Scan for the cell matching the given text and deliver its [x, y] coordinate at center. 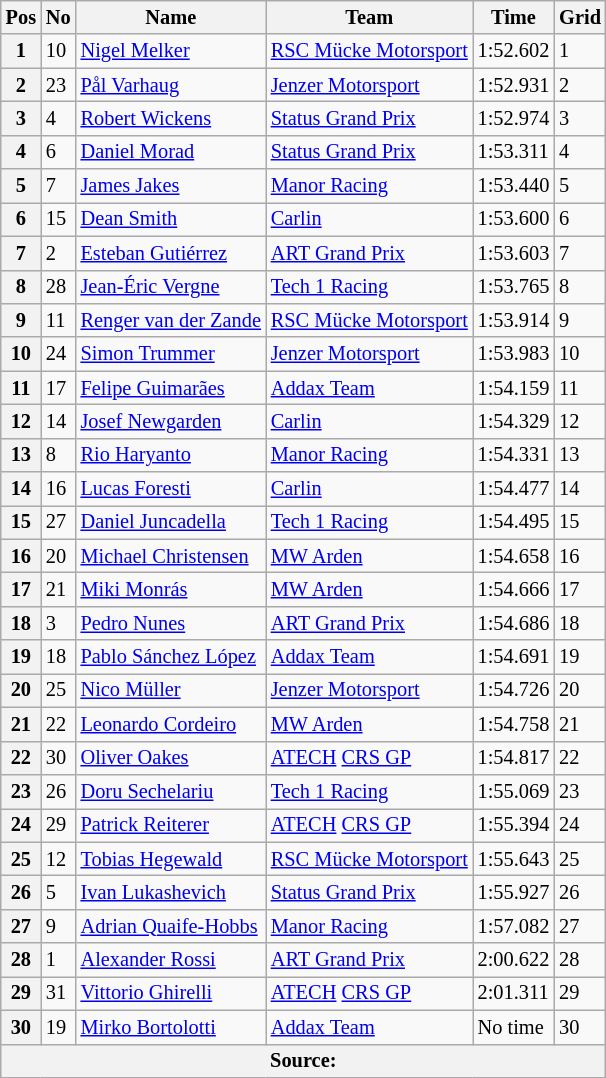
Mirko Bortolotti [171, 1027]
Felipe Guimarães [171, 388]
Rio Haryanto [171, 455]
1:53.603 [514, 253]
Adrian Quaife-Hobbs [171, 926]
Grid [580, 17]
1:55.927 [514, 892]
2:01.311 [514, 993]
James Jakes [171, 186]
1:54.691 [514, 657]
Time [514, 17]
Oliver Oakes [171, 758]
Doru Sechelariu [171, 791]
Jean-Éric Vergne [171, 287]
1:52.974 [514, 118]
1:55.069 [514, 791]
1:53.765 [514, 287]
Dean Smith [171, 219]
Name [171, 17]
Daniel Juncadella [171, 522]
Pablo Sánchez López [171, 657]
Esteban Gutiérrez [171, 253]
Miki Monrás [171, 589]
1:54.658 [514, 556]
Robert Wickens [171, 118]
Patrick Reiterer [171, 825]
2:00.622 [514, 960]
1:54.331 [514, 455]
1:54.686 [514, 623]
Leonardo Cordeiro [171, 724]
1:52.931 [514, 85]
1:54.726 [514, 690]
Alexander Rossi [171, 960]
1:53.914 [514, 320]
1:54.817 [514, 758]
Pos [21, 17]
Josef Newgarden [171, 421]
Team [370, 17]
Nico Müller [171, 690]
Pedro Nunes [171, 623]
1:55.643 [514, 859]
Michael Christensen [171, 556]
Daniel Morad [171, 152]
1:54.159 [514, 388]
Renger van der Zande [171, 320]
1:52.602 [514, 51]
No time [514, 1027]
Nigel Melker [171, 51]
1:53.311 [514, 152]
Tobias Hegewald [171, 859]
1:53.983 [514, 354]
1:54.666 [514, 589]
31 [58, 993]
1:53.600 [514, 219]
1:54.495 [514, 522]
Simon Trummer [171, 354]
Source: [304, 1061]
Lucas Foresti [171, 489]
1:54.758 [514, 724]
Ivan Lukashevich [171, 892]
1:57.082 [514, 926]
No [58, 17]
1:54.477 [514, 489]
1:54.329 [514, 421]
Pål Varhaug [171, 85]
1:55.394 [514, 825]
1:53.440 [514, 186]
Vittorio Ghirelli [171, 993]
